For the text-containing cell, return its midpoint in [X, Y] coordinate format. 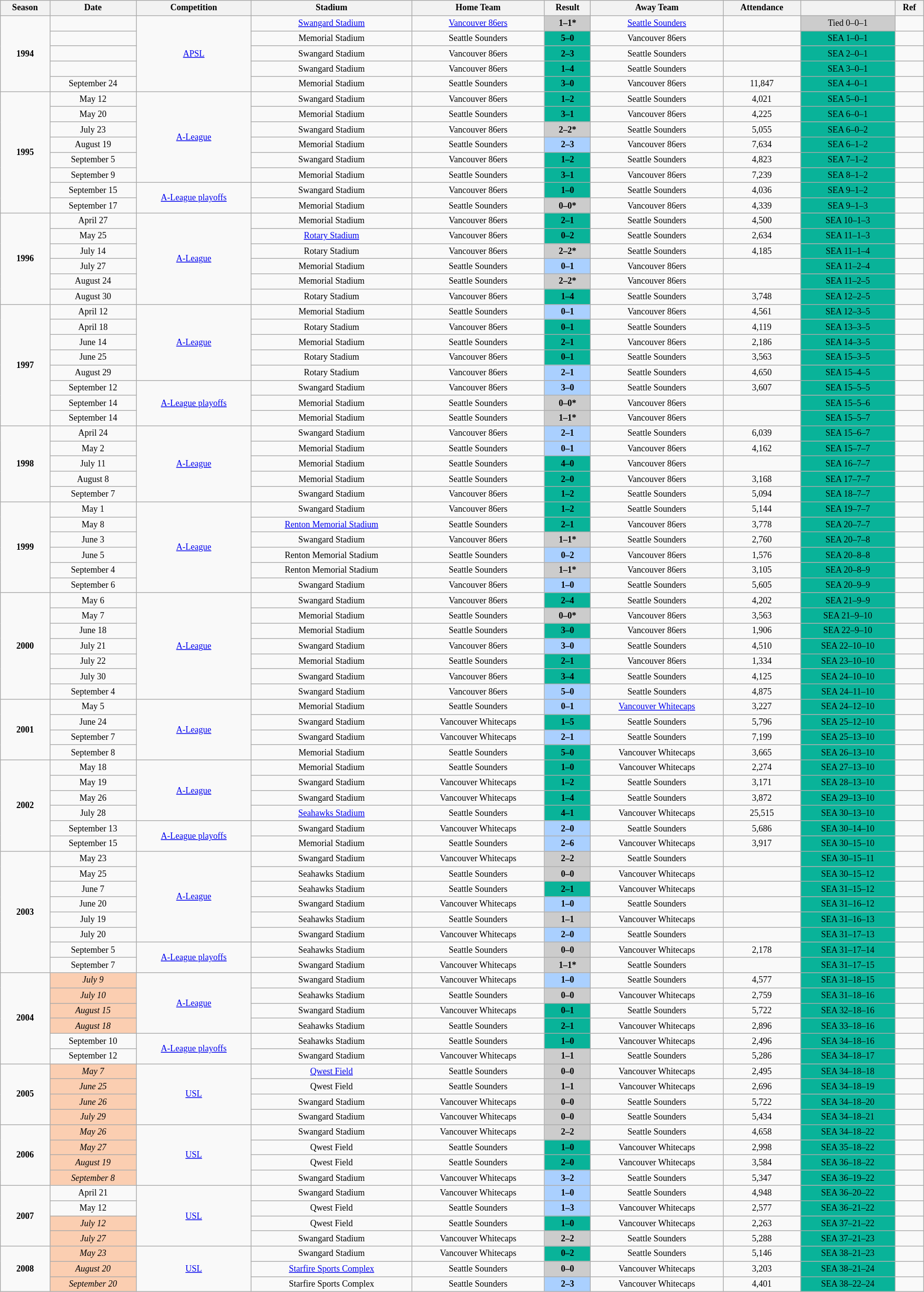
September 24 [93, 84]
3,227 [762, 707]
May 18 [93, 767]
SEA 32–18–16 [848, 1011]
4,561 [762, 312]
SEA 11–1–3 [848, 236]
4,500 [762, 220]
2000 [25, 646]
June 24 [93, 722]
June 18 [93, 631]
SEA 30–15–11 [848, 859]
Away Team [657, 8]
SEA 7–1–2 [848, 160]
SEA 15–5–6 [848, 403]
May 27 [93, 1147]
2–6 [567, 843]
APSL [194, 54]
3,778 [762, 524]
SEA 20–7–8 [848, 540]
SEA 38–21–24 [848, 1269]
SEA 18–7–7 [848, 494]
1996 [25, 258]
SEA 34–18–20 [848, 1101]
4,948 [762, 1193]
4,875 [762, 691]
September 20 [93, 1284]
August 15 [93, 1011]
SEA 31–15–12 [848, 889]
2,759 [762, 995]
SEA 24–10–10 [848, 676]
July 28 [93, 813]
11,847 [762, 84]
May 8 [93, 524]
July 29 [93, 1117]
SEA 36–19–22 [848, 1177]
3,607 [762, 388]
June 26 [93, 1101]
SEA 11–1–4 [848, 251]
SEA 23–10–10 [848, 661]
3,105 [762, 570]
3,748 [762, 296]
5,686 [762, 829]
SEA 15–7–7 [848, 448]
Stadium [331, 8]
25,515 [762, 813]
SEA 20–9–9 [848, 585]
July 20 [93, 935]
July 22 [93, 661]
7,239 [762, 175]
4,202 [762, 600]
SEA 30–13–10 [848, 813]
1997 [25, 365]
2008 [25, 1269]
June 5 [93, 555]
1999 [25, 547]
July 30 [93, 676]
2,998 [762, 1147]
7,199 [762, 737]
Ref [909, 8]
5,434 [762, 1117]
SEA 11–2–4 [848, 266]
4,823 [762, 160]
August 8 [93, 479]
SEA 31–16–13 [848, 919]
SEA 20–7–7 [848, 524]
July 9 [93, 981]
4,658 [762, 1132]
5,288 [762, 1239]
April 18 [93, 327]
SEA 21–9–10 [848, 616]
SEA 6–0–2 [848, 130]
1–5 [567, 722]
2,760 [762, 540]
3,203 [762, 1269]
August 20 [93, 1269]
SEA 31–17–14 [848, 949]
SEA 21–9–9 [848, 600]
June 3 [93, 540]
4,577 [762, 981]
3,872 [762, 798]
3,917 [762, 843]
4–0 [567, 464]
July 21 [93, 646]
August 18 [93, 1025]
August 30 [93, 296]
2,577 [762, 1208]
July 11 [93, 464]
April 27 [93, 220]
2001 [25, 730]
SEA 37–21–22 [848, 1223]
SEA 15–5–7 [848, 418]
SEA 30–15–12 [848, 874]
5,094 [762, 494]
5,286 [762, 1057]
2,495 [762, 1071]
SEA 31–18–15 [848, 981]
April 21 [93, 1193]
SEA 11–2–5 [848, 282]
June 7 [93, 889]
2,496 [762, 1041]
April 24 [93, 434]
SEA 38–22–24 [848, 1284]
SEA 24–12–10 [848, 707]
4,021 [762, 99]
SEA 20–8–9 [848, 570]
May 5 [93, 707]
SEA 22–9–10 [848, 631]
6,039 [762, 434]
May 6 [93, 600]
SEA 15–3–5 [848, 358]
SEA 20–8–8 [848, 555]
SEA 29–13–10 [848, 798]
Home Team [478, 8]
2003 [25, 911]
4,339 [762, 206]
3–2 [567, 1177]
5,144 [762, 509]
1994 [25, 54]
SEA 1–0–1 [848, 38]
Result [567, 8]
2,274 [762, 767]
5,605 [762, 585]
2007 [25, 1215]
SEA 34–18–16 [848, 1041]
September 17 [93, 206]
SEA 36–20–22 [848, 1193]
SEA 31–16–12 [848, 905]
7,634 [762, 144]
SEA 34–18–21 [848, 1117]
1995 [25, 152]
May 19 [93, 783]
SEA 4–0–1 [848, 84]
September 13 [93, 829]
4,162 [762, 448]
SEA 6–1–2 [848, 144]
SEA 15–5–5 [848, 388]
1,334 [762, 661]
3,665 [762, 752]
SEA 3–0–1 [848, 68]
3,168 [762, 479]
SEA 9–1–3 [848, 206]
2,634 [762, 236]
SEA 38–21–23 [848, 1253]
SEA 31–18–16 [848, 995]
2,696 [762, 1087]
4,185 [762, 251]
2–4 [567, 600]
3,584 [762, 1163]
2002 [25, 805]
April 12 [93, 312]
SEA 9–1–2 [848, 190]
July 14 [93, 251]
June 14 [93, 342]
July 12 [93, 1223]
5,055 [762, 130]
SEA 25–12–10 [848, 722]
2,896 [762, 1025]
May 20 [93, 114]
SEA 8–1–2 [848, 175]
SEA 30–15–10 [848, 843]
May 2 [93, 448]
2,186 [762, 342]
2,263 [762, 1223]
4,036 [762, 190]
3–4 [567, 676]
1–3 [567, 1208]
SEA 34–18–22 [848, 1132]
2,178 [762, 949]
SEA 31–17–15 [848, 965]
SEA 34–18–18 [848, 1071]
Date [93, 8]
4,119 [762, 327]
Competition [194, 8]
SEA 34–18–19 [848, 1087]
SEA 19–7–7 [848, 509]
SEA 10–1–3 [848, 220]
SEA 17–7–7 [848, 479]
4,225 [762, 114]
2004 [25, 1019]
May 1 [93, 509]
1998 [25, 464]
SEA 35–18–22 [848, 1147]
4–1 [567, 813]
SEA 12–3–5 [848, 312]
SEA 13–3–5 [848, 327]
SEA 22–10–10 [848, 646]
1,906 [762, 631]
SEA 24–11–10 [848, 691]
SEA 33–18–16 [848, 1025]
4,510 [762, 646]
July 10 [93, 995]
SEA 14–3–5 [848, 342]
1,576 [762, 555]
SEA 28–13–10 [848, 783]
SEA 25–13–10 [848, 737]
SEA 34–18–17 [848, 1057]
SEA 31–17–13 [848, 935]
SEA 26–13–10 [848, 752]
September 10 [93, 1041]
2006 [25, 1155]
Attendance [762, 8]
SEA 37–21–23 [848, 1239]
September 9 [93, 175]
SEA 2–0–1 [848, 54]
3,171 [762, 783]
SEA 16–7–7 [848, 464]
4,125 [762, 676]
August 29 [93, 372]
SEA 15–4–5 [848, 372]
July 23 [93, 130]
August 24 [93, 282]
5,796 [762, 722]
September 6 [93, 585]
SEA 15–6–7 [848, 434]
SEA 36–18–22 [848, 1163]
Season [25, 8]
4,650 [762, 372]
June 20 [93, 905]
Tied 0–0–1 [848, 23]
SEA 12–2–5 [848, 296]
5,146 [762, 1253]
SEA 6–0–1 [848, 114]
SEA 36–21–22 [848, 1208]
5,347 [762, 1177]
SEA 5–0–1 [848, 99]
July 19 [93, 919]
SEA 27–13–10 [848, 767]
2005 [25, 1095]
SEA 30–14–10 [848, 829]
4,401 [762, 1284]
